Scan for the cell matching the given text and deliver its [x, y] coordinate at center. 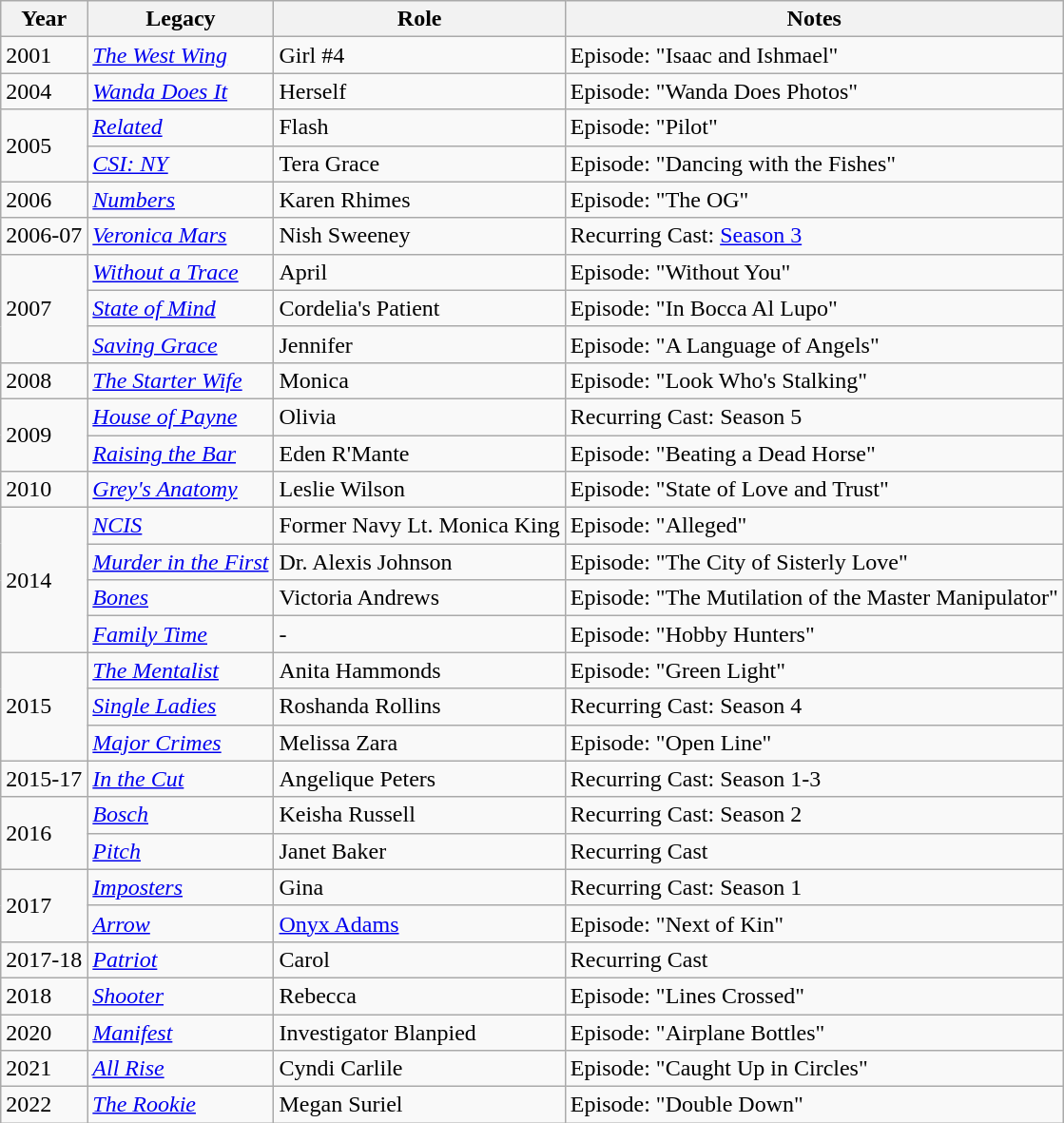
Recurring Cast: Season 2 [814, 815]
2010 [44, 490]
2020 [44, 1032]
Single Ladies [181, 707]
2005 [44, 145]
April [419, 272]
Episode: "Alleged" [814, 526]
Cordelia's Patient [419, 308]
Episode: "Caught Up in Circles" [814, 1069]
- [419, 634]
Arrow [181, 923]
Related [181, 127]
Murder in the First [181, 562]
Recurring Cast: Season 1 [814, 887]
Episode: "Next of Kin" [814, 923]
Herself [419, 91]
Girl #4 [419, 55]
Numbers [181, 200]
Episode: "State of Love and Trust" [814, 490]
2015-17 [44, 779]
Eden R'Mante [419, 454]
Episode: "In Bocca Al Lupo" [814, 308]
Episode: "The City of Sisterly Love" [814, 562]
Cyndi Carlile [419, 1069]
Episode: "Green Light" [814, 670]
Raising the Bar [181, 454]
Episode: "Wanda Does Photos" [814, 91]
Major Crimes [181, 743]
Investigator Blanpied [419, 1032]
Episode: "Isaac and Ishmael" [814, 55]
Bosch [181, 815]
2015 [44, 707]
Patriot [181, 959]
2018 [44, 996]
The Starter Wife [181, 380]
Jennifer [419, 344]
Flash [419, 127]
Onyx Adams [419, 923]
2004 [44, 91]
Megan Suriel [419, 1105]
2017-18 [44, 959]
2021 [44, 1069]
Dr. Alexis Johnson [419, 562]
Episode: "Dancing with the Fishes" [814, 164]
2022 [44, 1105]
Carol [419, 959]
Recurring Cast: Season 1-3 [814, 779]
Olivia [419, 416]
Year [44, 19]
Recurring Cast: Season 3 [814, 236]
Grey's Anatomy [181, 490]
Family Time [181, 634]
Rebecca [419, 996]
2008 [44, 380]
Leslie Wilson [419, 490]
Episode: "The OG" [814, 200]
Episode: "A Language of Angels" [814, 344]
Episode: "Beating a Dead Horse" [814, 454]
Nish Sweeney [419, 236]
2007 [44, 308]
Bones [181, 598]
The Rookie [181, 1105]
Episode: "The Mutilation of the Master Manipulator" [814, 598]
2006-07 [44, 236]
The Mentalist [181, 670]
2006 [44, 200]
2001 [44, 55]
Legacy [181, 19]
Episode: "Double Down" [814, 1105]
Victoria Andrews [419, 598]
Episode: "Lines Crossed" [814, 996]
The West Wing [181, 55]
Episode: "Airplane Bottles" [814, 1032]
Karen Rhimes [419, 200]
Shooter [181, 996]
Episode: "Hobby Hunters" [814, 634]
Tera Grace [419, 164]
Veronica Mars [181, 236]
Wanda Does It [181, 91]
House of Payne [181, 416]
Gina [419, 887]
Recurring Cast: Season 4 [814, 707]
Episode: "Pilot" [814, 127]
Former Navy Lt. Monica King [419, 526]
2017 [44, 905]
Episode: "Open Line" [814, 743]
Notes [814, 19]
Episode: "Look Who's Stalking" [814, 380]
Monica [419, 380]
All Rise [181, 1069]
2009 [44, 435]
Imposters [181, 887]
2014 [44, 580]
Recurring Cast: Season 5 [814, 416]
Manifest [181, 1032]
Angelique Peters [419, 779]
Janet Baker [419, 851]
2016 [44, 833]
In the Cut [181, 779]
CSI: NY [181, 164]
Pitch [181, 851]
NCIS [181, 526]
State of Mind [181, 308]
Melissa Zara [419, 743]
Roshanda Rollins [419, 707]
Without a Trace [181, 272]
Saving Grace [181, 344]
Episode: "Without You" [814, 272]
Keisha Russell [419, 815]
Anita Hammonds [419, 670]
Role [419, 19]
